Locate the cell with the specified text and output its (X, Y) center coordinate. 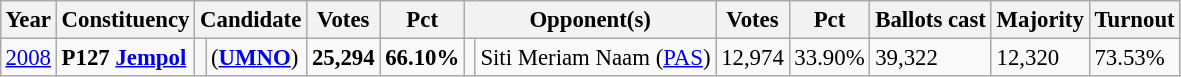
Candidate (251, 20)
(UMNO) (256, 57)
P127 Jempol (125, 57)
12,974 (752, 57)
Constituency (125, 20)
25,294 (344, 57)
Ballots cast (930, 20)
Opponent(s) (590, 20)
73.53% (1134, 57)
Siti Meriam Naam (PAS) (596, 57)
33.90% (830, 57)
39,322 (930, 57)
Majority (1040, 20)
Year (28, 20)
12,320 (1040, 57)
66.10% (422, 57)
Turnout (1134, 20)
2008 (28, 57)
